Return the [X, Y] coordinate for the center point of the cell that contains the specified text.  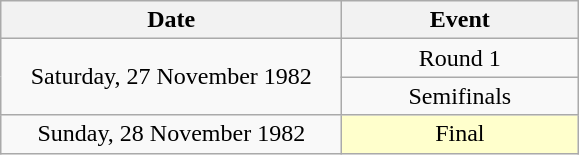
Sunday, 28 November 1982 [172, 134]
Event [460, 20]
Semifinals [460, 96]
Saturday, 27 November 1982 [172, 77]
Final [460, 134]
Round 1 [460, 58]
Date [172, 20]
